Output the (x, y) coordinate of the center of the cell containing the given text.  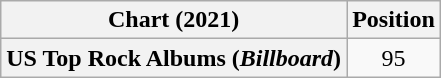
Position (394, 20)
Chart (2021) (174, 20)
95 (394, 58)
US Top Rock Albums (Billboard) (174, 58)
